For the text-containing cell, return its midpoint in (x, y) coordinate format. 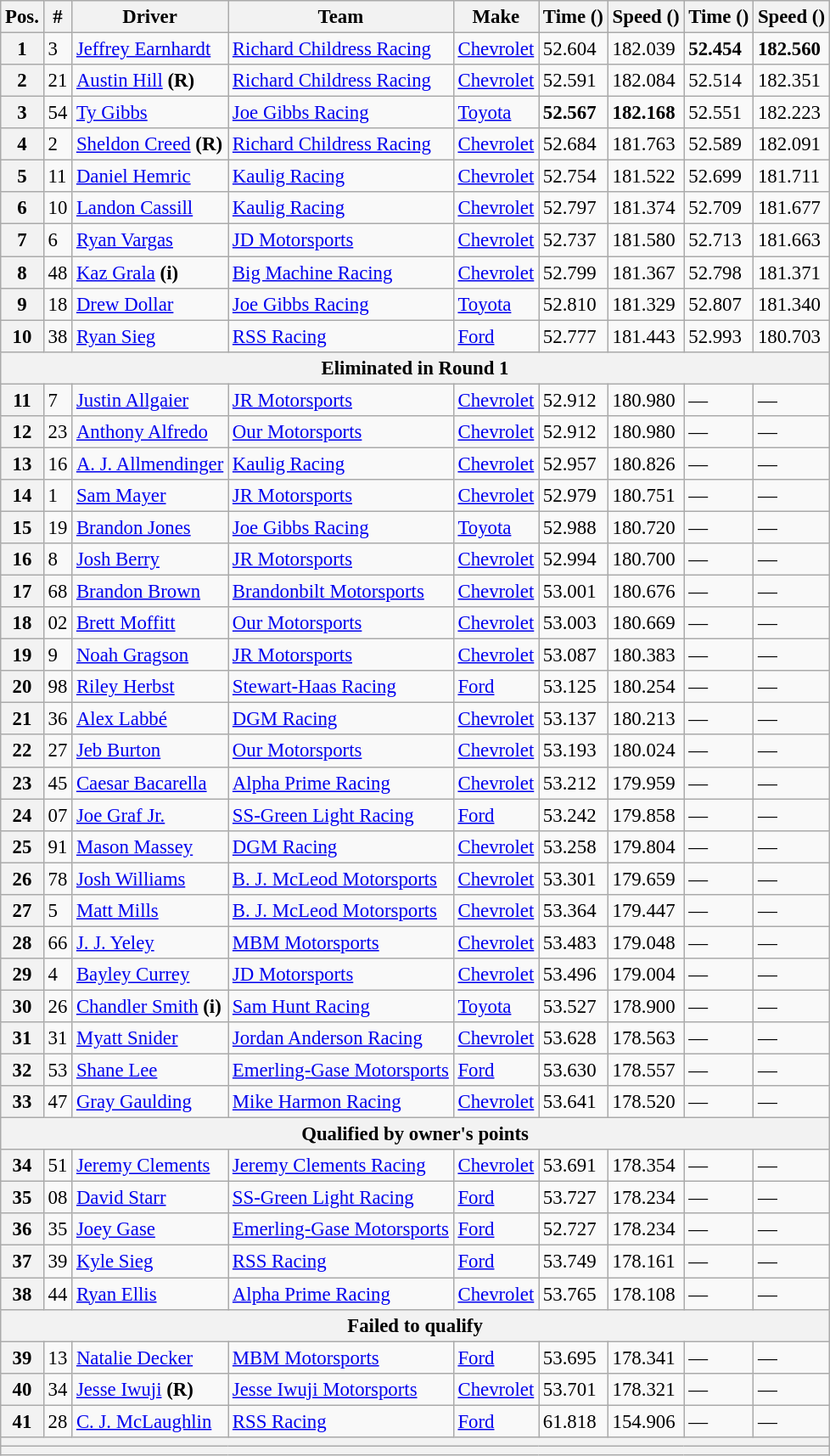
182.091 (792, 144)
Brandon Brown (150, 592)
Driver (150, 17)
Drew Dollar (150, 304)
14 (22, 496)
52.454 (719, 49)
52.604 (574, 49)
Myatt Snider (150, 1038)
53.125 (574, 687)
02 (58, 623)
98 (58, 687)
53.301 (574, 879)
08 (58, 1198)
53.496 (574, 975)
52.807 (719, 304)
182.168 (646, 113)
181.663 (792, 240)
52.810 (574, 304)
178.321 (646, 1389)
180.676 (646, 592)
Ryan Ellis (150, 1294)
Make (496, 17)
180.383 (646, 655)
Ty Gibbs (150, 113)
178.108 (646, 1294)
179.447 (646, 911)
52.551 (719, 113)
53.137 (574, 719)
48 (58, 273)
53.765 (574, 1294)
Sam Hunt Racing (341, 1006)
178.900 (646, 1006)
52.713 (719, 240)
52.979 (574, 496)
40 (22, 1389)
52.754 (574, 177)
Matt Mills (150, 911)
178.563 (646, 1038)
53.628 (574, 1038)
180.720 (646, 527)
Big Machine Racing (341, 273)
53 (58, 1071)
Bayley Currey (150, 975)
66 (58, 942)
53.630 (574, 1071)
30 (22, 1006)
179.659 (646, 879)
Mike Harmon Racing (341, 1102)
Josh Berry (150, 559)
178.354 (646, 1166)
53.193 (574, 751)
Jeffrey Earnhardt (150, 49)
A. J. Allmendinger (150, 464)
154.906 (646, 1421)
Justin Allgaier (150, 400)
53.701 (574, 1389)
52.709 (719, 208)
Anthony Alfredo (150, 432)
Natalie Decker (150, 1358)
181.763 (646, 144)
52.994 (574, 559)
Jeremy Clements (150, 1166)
53.527 (574, 1006)
Chandler Smith (i) (150, 1006)
Joe Graf Jr. (150, 815)
Brandon Jones (150, 527)
Team (341, 17)
52.957 (574, 464)
17 (22, 592)
178.161 (646, 1262)
180.213 (646, 719)
181.329 (646, 304)
53.727 (574, 1198)
53.242 (574, 815)
24 (22, 815)
78 (58, 879)
180.669 (646, 623)
15 (22, 527)
52.589 (719, 144)
52.591 (574, 81)
07 (58, 815)
Eliminated in Round 1 (416, 368)
180.254 (646, 687)
Brett Moffitt (150, 623)
53.258 (574, 846)
Qualified by owner's points (416, 1134)
C. J. McLaughlin (150, 1421)
Stewart-Haas Racing (341, 687)
Austin Hill (R) (150, 81)
52.567 (574, 113)
181.340 (792, 304)
52.798 (719, 273)
Brandonbilt Motorsports (341, 592)
51 (58, 1166)
181.443 (646, 336)
33 (22, 1102)
52.684 (574, 144)
181.677 (792, 208)
180.751 (646, 496)
Sheldon Creed (R) (150, 144)
52.727 (574, 1230)
Pos. (22, 17)
Jeremy Clements Racing (341, 1166)
180.703 (792, 336)
53.003 (574, 623)
52.699 (719, 177)
Jeb Burton (150, 751)
20 (22, 687)
180.024 (646, 751)
53.483 (574, 942)
David Starr (150, 1198)
Shane Lee (150, 1071)
41 (22, 1421)
Alex Labbé (150, 719)
Sam Mayer (150, 496)
Jesse Iwuji (R) (150, 1389)
Jesse Iwuji Motorsports (341, 1389)
Failed to qualify (416, 1325)
J. J. Yeley (150, 942)
52.777 (574, 336)
52.514 (719, 81)
179.858 (646, 815)
179.959 (646, 783)
53.087 (574, 655)
44 (58, 1294)
181.580 (646, 240)
Caesar Bacarella (150, 783)
Landon Cassill (150, 208)
182.351 (792, 81)
Ryan Vargas (150, 240)
180.826 (646, 464)
54 (58, 113)
52.737 (574, 240)
182.223 (792, 113)
45 (58, 783)
29 (22, 975)
181.374 (646, 208)
25 (22, 846)
52.993 (719, 336)
32 (22, 1071)
Joey Gase (150, 1230)
179.048 (646, 942)
52.988 (574, 527)
61.818 (574, 1421)
12 (22, 432)
53.641 (574, 1102)
52.797 (574, 208)
182.084 (646, 81)
53.749 (574, 1262)
179.804 (646, 846)
180.700 (646, 559)
Ryan Sieg (150, 336)
53.364 (574, 911)
91 (58, 846)
Josh Williams (150, 879)
182.560 (792, 49)
53.001 (574, 592)
37 (22, 1262)
Jordan Anderson Racing (341, 1038)
47 (58, 1102)
# (58, 17)
179.004 (646, 975)
182.039 (646, 49)
Kaz Grala (i) (150, 273)
22 (22, 751)
Mason Massey (150, 846)
178.520 (646, 1102)
181.367 (646, 273)
Daniel Hemric (150, 177)
181.371 (792, 273)
Gray Gaulding (150, 1102)
53.691 (574, 1166)
Noah Gragson (150, 655)
53.695 (574, 1358)
Riley Herbst (150, 687)
Kyle Sieg (150, 1262)
178.557 (646, 1071)
178.341 (646, 1358)
53.212 (574, 783)
68 (58, 592)
52.799 (574, 273)
181.711 (792, 177)
181.522 (646, 177)
